Detect which cell encompasses the target text, then output its [x, y] center coordinate. 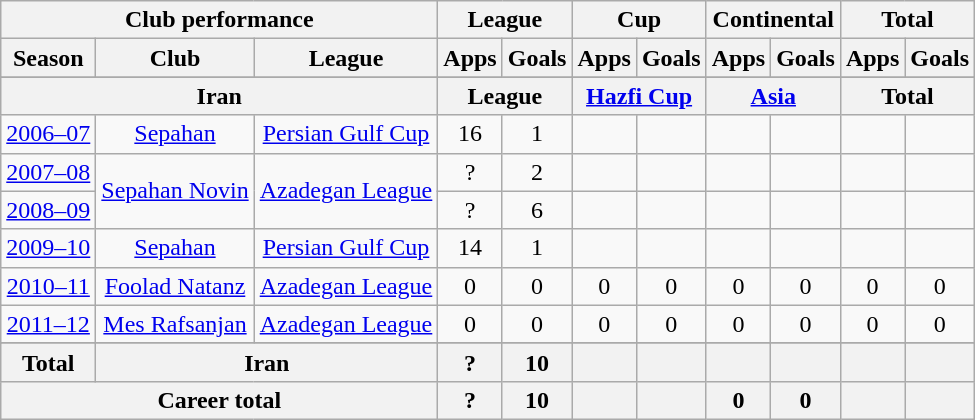
Hazfi Cup [639, 96]
Season [48, 58]
Mes Rafsanjan [175, 324]
2007–08 [48, 172]
6 [537, 210]
2006–07 [48, 134]
Career total [220, 400]
Club performance [220, 20]
2009–10 [48, 248]
2 [537, 172]
2008–09 [48, 210]
16 [470, 134]
Cup [639, 20]
2010–11 [48, 286]
Asia [773, 96]
Continental [773, 20]
Club [175, 58]
Foolad Natanz [175, 286]
Sepahan Novin [175, 191]
2011–12 [48, 324]
14 [470, 248]
